Return the (X, Y) coordinate for the center point of the cell that contains the specified text.  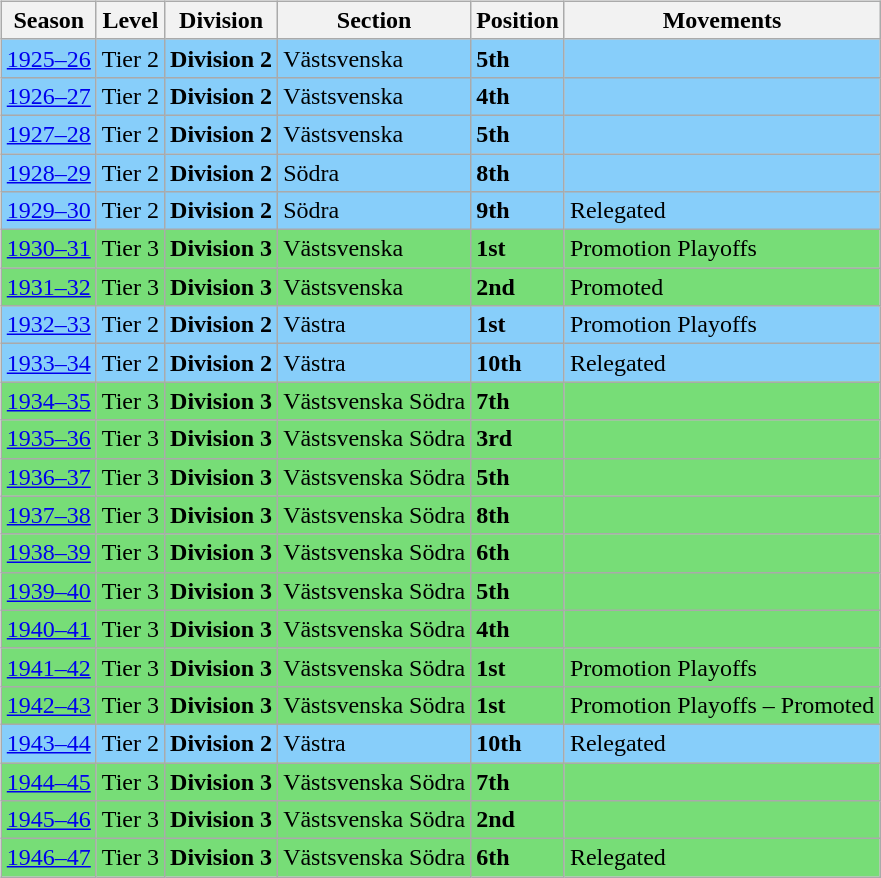
1925–26 (48, 58)
1937–38 (48, 515)
Movements (722, 20)
1930–31 (48, 249)
1933–34 (48, 363)
1932–33 (48, 325)
1944–45 (48, 781)
1946–47 (48, 858)
1942–43 (48, 705)
Section (374, 20)
1931–32 (48, 287)
1926–27 (48, 96)
1938–39 (48, 553)
Division (222, 20)
Promoted (722, 287)
Position (518, 20)
1941–42 (48, 667)
Season (48, 20)
1936–37 (48, 477)
3rd (518, 439)
1940–41 (48, 629)
1928–29 (48, 173)
1935–36 (48, 439)
9th (518, 211)
Level (130, 20)
1929–30 (48, 211)
1939–40 (48, 591)
1934–35 (48, 401)
1945–46 (48, 820)
Promotion Playoffs – Promoted (722, 705)
1927–28 (48, 134)
1943–44 (48, 743)
